Provide the (x, y) coordinate of the cell's center where the given text is located.  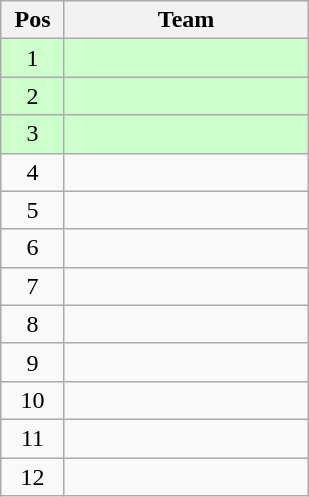
10 (33, 400)
5 (33, 210)
6 (33, 248)
Team (186, 20)
9 (33, 362)
1 (33, 58)
11 (33, 438)
12 (33, 477)
2 (33, 96)
8 (33, 324)
7 (33, 286)
3 (33, 134)
4 (33, 172)
Pos (33, 20)
